Output the [x, y] coordinate of the center of the cell containing the given text.  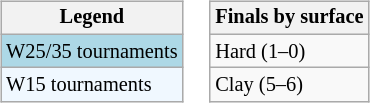
W25/35 tournaments [92, 51]
Clay (5–6) [289, 85]
W15 tournaments [92, 85]
Hard (1–0) [289, 51]
Finals by surface [289, 18]
Legend [92, 18]
